Identify which cell holds the provided text, then report its (x, y) central coordinate. 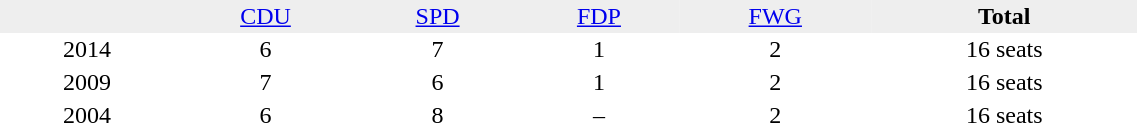
2009 (87, 82)
2014 (87, 50)
FWG (776, 16)
CDU (266, 16)
SPD (438, 16)
FDP (598, 16)
